Determine the [x, y] coordinate at the center of the cell enclosing the given text.  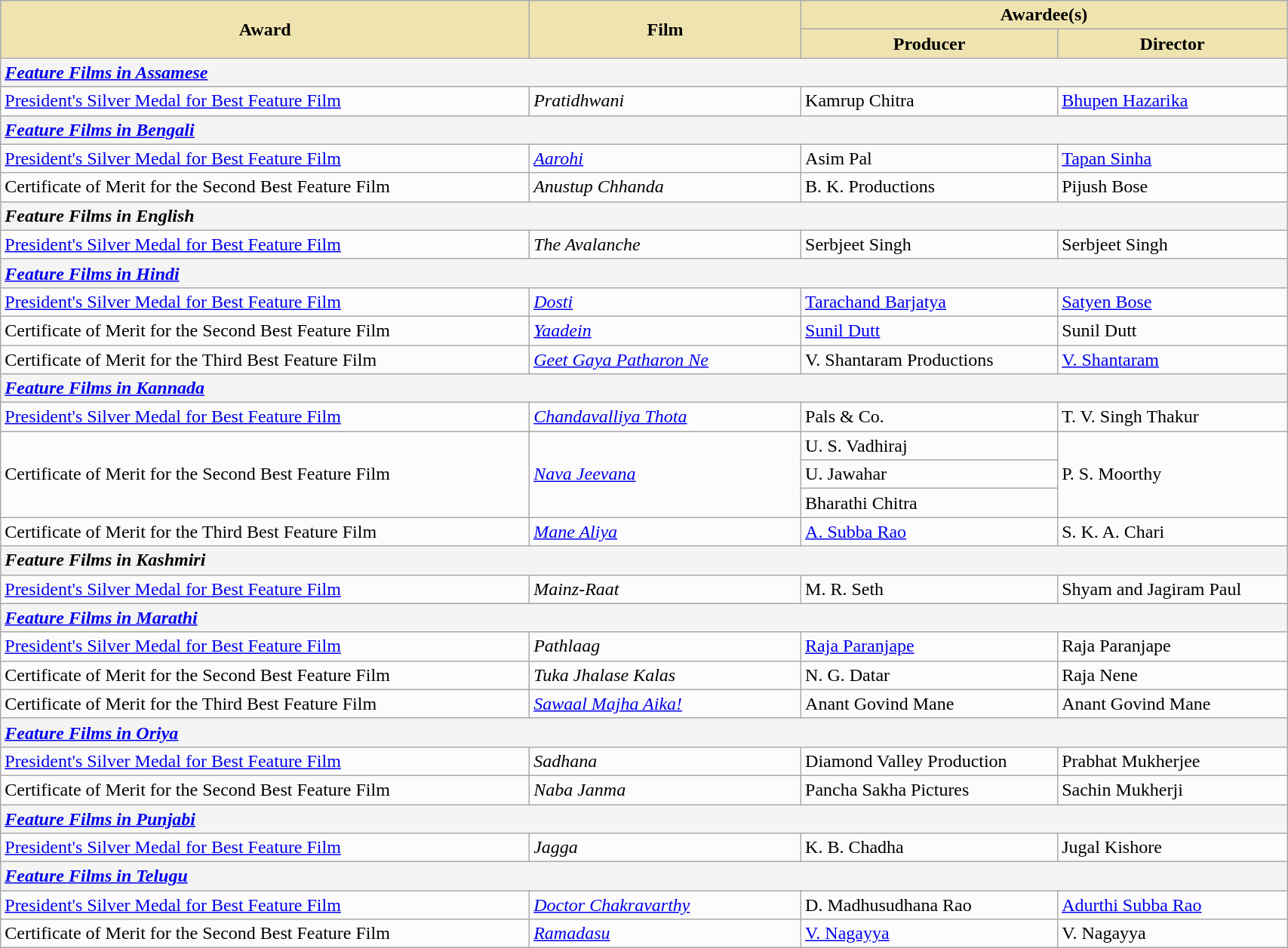
Dosti [666, 302]
Feature Films in Kashmiri [644, 560]
V. Shantaram [1173, 360]
N. G. Datar [930, 675]
Naba Janma [666, 790]
Geet Gaya Patharon Ne [666, 360]
Mane Aliya [666, 532]
Diamond Valley Production [930, 761]
U. S. Vadhiraj [930, 446]
B. K. Productions [930, 187]
Awardee(s) [1044, 15]
Award [266, 29]
Feature Films in Punjabi [644, 818]
Jugal Kishore [1173, 848]
Pratidhwani [666, 101]
Film [666, 29]
Mainz-Raat [666, 589]
Tapan Sinha [1173, 158]
Feature Films in Assamese [644, 72]
D. Madhusudhana Rao [930, 905]
Pijush Bose [1173, 187]
Nava Jeevana [666, 474]
Sadhana [666, 761]
Sawaal Majha Aika! [666, 704]
Chandavalliya Thota [666, 417]
K. B. Chadha [930, 848]
V. Shantaram Productions [930, 360]
Feature Films in English [644, 216]
Shyam and Jagiram Paul [1173, 589]
T. V. Singh Thakur [1173, 417]
Feature Films in Telugu [644, 876]
Pals & Co. [930, 417]
Director [1173, 44]
Doctor Chakravarthy [666, 905]
Prabhat Mukherjee [1173, 761]
Tarachand Barjatya [930, 302]
Feature Films in Bengali [644, 130]
Pathlaag [666, 646]
Bharathi Chitra [930, 503]
U. Jawahar [930, 474]
M. R. Seth [930, 589]
Kamrup Chitra [930, 101]
Feature Films in Kannada [644, 388]
P. S. Moorthy [1173, 474]
Raja Nene [1173, 675]
The Avalanche [666, 244]
Sachin Mukherji [1173, 790]
Aarohi [666, 158]
Yaadein [666, 330]
Feature Films in Oriya [644, 732]
Producer [930, 44]
Ramadasu [666, 934]
S. K. A. Chari [1173, 532]
Feature Films in Marathi [644, 618]
Adurthi Subba Rao [1173, 905]
Tuka Jhalase Kalas [666, 675]
Bhupen Hazarika [1173, 101]
Anustup Chhanda [666, 187]
Satyen Bose [1173, 302]
Jagga [666, 848]
A. Subba Rao [930, 532]
Feature Films in Hindi [644, 273]
Pancha Sakha Pictures [930, 790]
Asim Pal [930, 158]
